Output the (X, Y) coordinate of the center of the cell containing the given text.  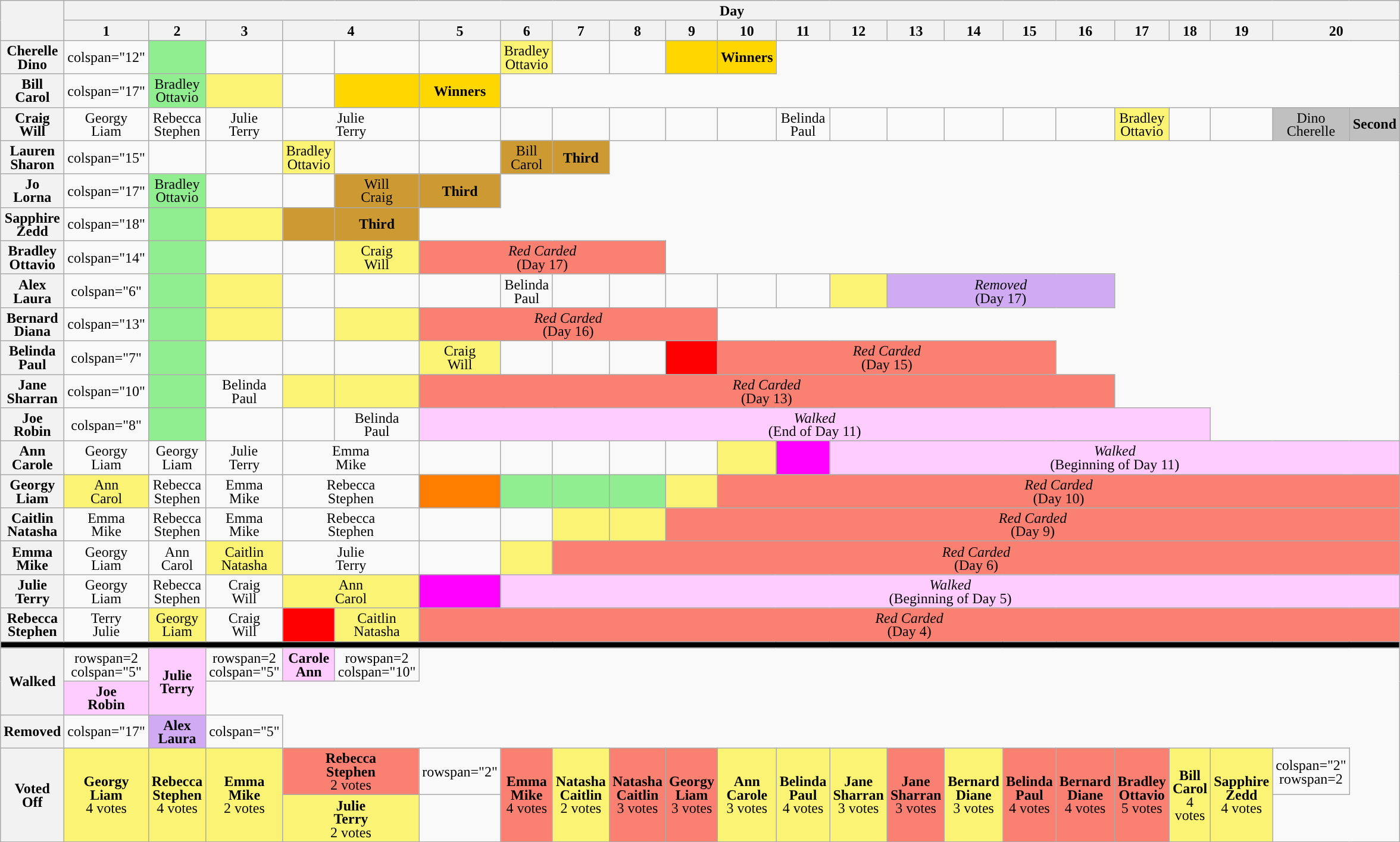
AnnCarole3 votes (748, 794)
colspan="18" (107, 224)
colspan="13" (107, 324)
Voted Off (32, 794)
colspan="7" (107, 357)
TerryJulie (107, 625)
colspan="12" (107, 57)
Second (1374, 124)
6 (526, 30)
Red Carded(Day 6) (976, 558)
18 (1189, 30)
9 (692, 30)
colspan="15" (107, 157)
rowspan=2 colspan="10" (377, 665)
EmmaMike4 votes (526, 794)
7 (581, 30)
NatashaCaitlin3 votes (637, 794)
Red Carded(Day 17) (543, 257)
5 (460, 30)
Red Carded(Day 15) (887, 357)
colspan="6" (107, 291)
LaurenSharon (32, 157)
13 (915, 30)
14 (974, 30)
Red Carded(Day 16) (568, 324)
BradleyOttavio5 votes (1142, 794)
colspan="8" (107, 425)
colspan="10" (107, 391)
2 (177, 30)
RebeccaStephen2 votes (351, 772)
RebeccaStephen4 votes (177, 794)
NatashaCaitlin2 votes (581, 794)
Day (732, 11)
DinoCherelle (1311, 124)
Red Carded(Day 9) (1032, 525)
Walked(Beginning of Day 5) (950, 591)
colspan="5" (245, 731)
SapphireZedd (32, 224)
BernardDiana (32, 324)
Removed (32, 731)
WillCraig (377, 191)
colspan="2" rowspan=2 (1311, 772)
BernardDiane3 votes (974, 794)
19 (1242, 30)
4 (351, 30)
8 (637, 30)
BillCarol4 votes (1189, 794)
Red Carded(Day 4) (910, 625)
16 (1085, 30)
20 (1336, 30)
JulieTerry2 votes (351, 818)
SapphireZedd4 votes (1242, 794)
GeorgyLiam4 votes (107, 794)
CaroleAnn (308, 665)
15 (1029, 30)
Removed(Day 17) (1001, 291)
Walked(End of Day 11) (815, 425)
CherelleDino (32, 57)
Walked (32, 681)
JaneSharran (32, 391)
Red Carded(Day 13) (767, 391)
11 (803, 30)
JoLorna (32, 191)
AnnCarole (32, 458)
17 (1142, 30)
1 (107, 30)
12 (858, 30)
GeorgyLiam3 votes (692, 794)
3 (245, 30)
colspan="14" (107, 257)
rowspan="2" (460, 772)
10 (748, 30)
BernardDiane4 votes (1085, 794)
Walked(Beginning of Day 11) (1115, 458)
EmmaMike2 votes (245, 794)
Red Carded(Day 10) (1059, 491)
